Search for the cell housing the specified text and yield its (x, y) center coordinate. 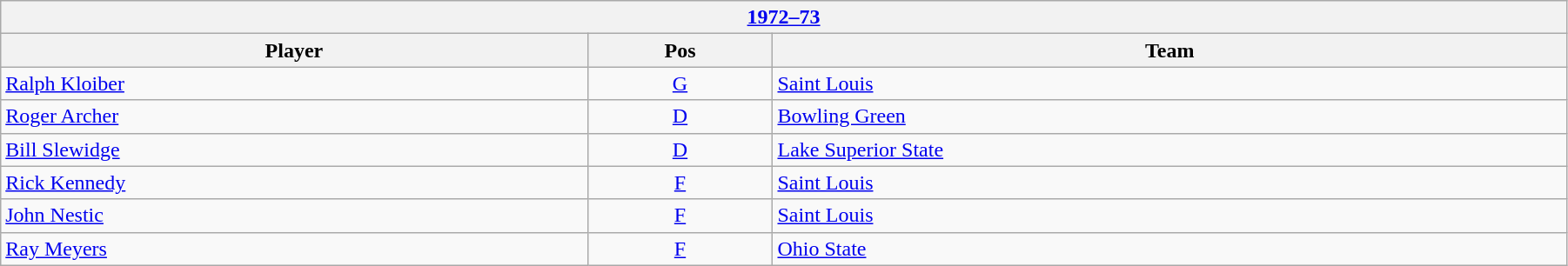
Player (294, 50)
John Nestic (294, 216)
Pos (680, 50)
Bill Slewidge (294, 150)
Lake Superior State (1169, 150)
Team (1169, 50)
Rick Kennedy (294, 183)
G (680, 83)
1972–73 (784, 17)
Ohio State (1169, 249)
Ralph Kloiber (294, 83)
Ray Meyers (294, 249)
Bowling Green (1169, 116)
Roger Archer (294, 116)
